Return (X, Y) of the center of cell containing provided text 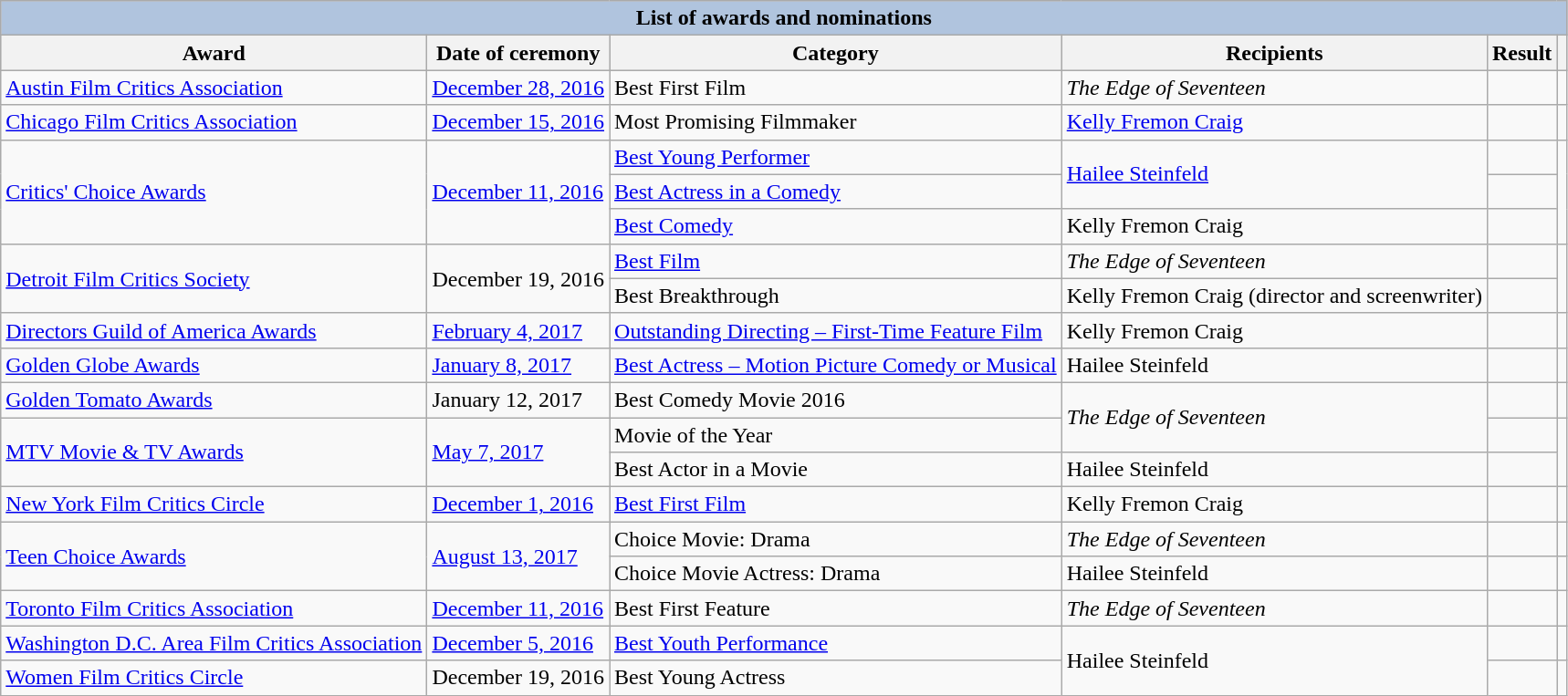
Best Young Actress (836, 678)
Detroit Film Critics Society (214, 278)
Award (214, 53)
Choice Movie: Drama (836, 539)
Women Film Critics Circle (214, 678)
August 13, 2017 (518, 556)
Chicago Film Critics Association (214, 122)
Best Actress in a Comedy (836, 192)
Critics' Choice Awards (214, 192)
February 4, 2017 (518, 330)
Best Youth Performance (836, 643)
Teen Choice Awards (214, 556)
MTV Movie & TV Awards (214, 452)
New York Film Critics Circle (214, 504)
Golden Globe Awards (214, 365)
Best Film (836, 261)
December 1, 2016 (518, 504)
Best Actress – Motion Picture Comedy or Musical (836, 365)
Best First Feature (836, 608)
December 5, 2016 (518, 643)
December 15, 2016 (518, 122)
Austin Film Critics Association (214, 88)
December 28, 2016 (518, 88)
List of awards and nominations (784, 18)
Washington D.C. Area Film Critics Association (214, 643)
Choice Movie Actress: Drama (836, 574)
Kelly Fremon Craig (director and screenwriter) (1274, 296)
Movie of the Year (836, 435)
Best Comedy (836, 226)
January 12, 2017 (518, 400)
Golden Tomato Awards (214, 400)
Result (1521, 53)
Directors Guild of America Awards (214, 330)
Best Comedy Movie 2016 (836, 400)
Date of ceremony (518, 53)
Best Actor in a Movie (836, 470)
Category (836, 53)
January 8, 2017 (518, 365)
Recipients (1274, 53)
Toronto Film Critics Association (214, 608)
May 7, 2017 (518, 452)
Most Promising Filmmaker (836, 122)
Best Young Performer (836, 157)
Best Breakthrough (836, 296)
Outstanding Directing – First-Time Feature Film (836, 330)
